From the cell containing the given text, extract its center point as (X, Y) coordinate. 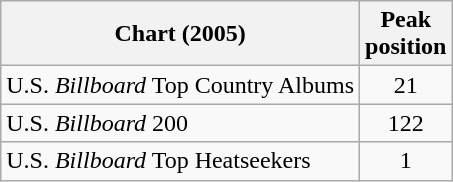
21 (406, 85)
Peakposition (406, 34)
U.S. Billboard Top Country Albums (180, 85)
U.S. Billboard 200 (180, 123)
Chart (2005) (180, 34)
1 (406, 161)
U.S. Billboard Top Heatseekers (180, 161)
122 (406, 123)
